Return [x, y] of the center of cell containing provided text 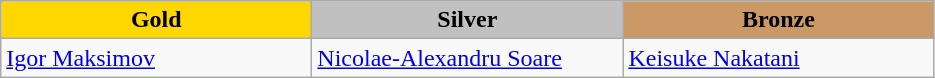
Nicolae-Alexandru Soare [468, 58]
Igor Maksimov [156, 58]
Silver [468, 20]
Bronze [778, 20]
Keisuke Nakatani [778, 58]
Gold [156, 20]
